Return the (x, y) coordinate for the center point of the cell that contains the specified text.  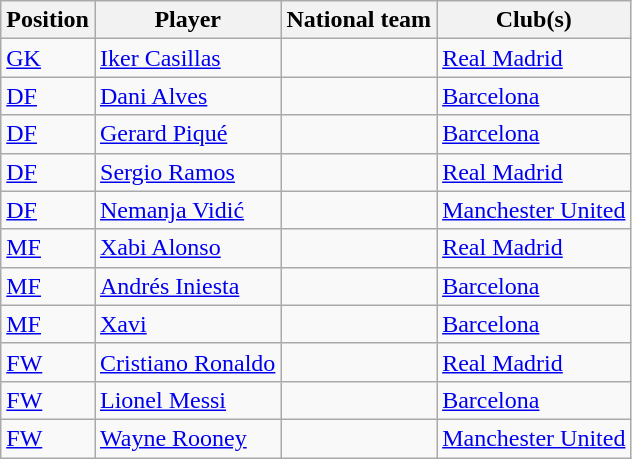
Xabi Alonso (187, 248)
Iker Casillas (187, 58)
Dani Alves (187, 96)
National team (359, 20)
Gerard Piqué (187, 134)
Cristiano Ronaldo (187, 362)
Club(s) (534, 20)
GK (48, 58)
Player (187, 20)
Sergio Ramos (187, 172)
Xavi (187, 324)
Position (48, 20)
Lionel Messi (187, 400)
Wayne Rooney (187, 438)
Nemanja Vidić (187, 210)
Andrés Iniesta (187, 286)
